Find where the given text appears and provide that cell's center as (X, Y) coordinate. 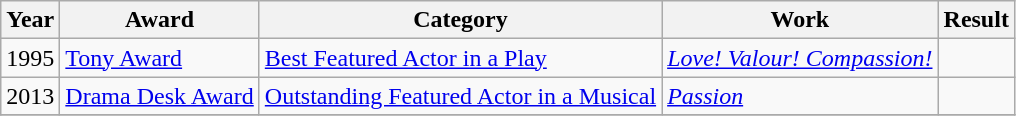
Outstanding Featured Actor in a Musical (460, 96)
Work (800, 20)
Love! Valour! Compassion! (800, 58)
Drama Desk Award (160, 96)
Tony Award (160, 58)
Category (460, 20)
2013 (30, 96)
Passion (800, 96)
Year (30, 20)
1995 (30, 58)
Award (160, 20)
Best Featured Actor in a Play (460, 58)
Result (976, 20)
